Determine the [x, y] coordinate at the center of the cell enclosing the given text.  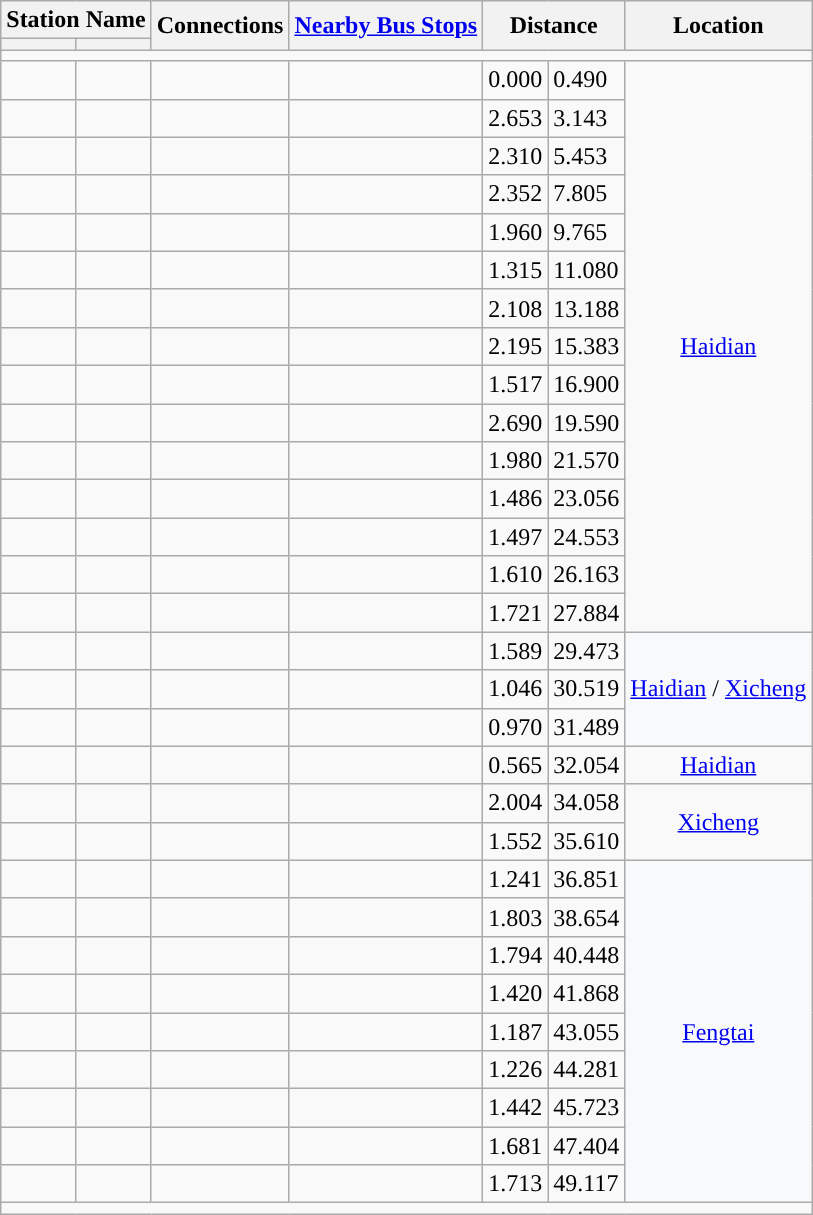
40.448 [586, 955]
2.195 [516, 346]
31.489 [586, 727]
Fengtai [718, 1032]
2.004 [516, 803]
Connections [220, 26]
1.420 [516, 993]
Station Name [76, 20]
2.690 [516, 423]
1.713 [516, 1184]
1.442 [516, 1108]
21.570 [586, 461]
26.163 [586, 575]
1.552 [516, 841]
43.055 [586, 1031]
1.980 [516, 461]
Location [718, 26]
0.000 [516, 80]
1.226 [516, 1070]
3.143 [586, 118]
1.486 [516, 499]
11.080 [586, 270]
9.765 [586, 232]
5.453 [586, 156]
2.352 [516, 194]
45.723 [586, 1108]
30.519 [586, 689]
1.721 [516, 613]
1.589 [516, 651]
2.108 [516, 308]
32.054 [586, 765]
1.046 [516, 689]
44.281 [586, 1070]
24.553 [586, 537]
1.681 [516, 1146]
0.490 [586, 80]
1.803 [516, 917]
1.794 [516, 955]
23.056 [586, 499]
1.960 [516, 232]
49.117 [586, 1184]
Xicheng [718, 822]
Haidian / Xicheng [718, 689]
1.315 [516, 270]
15.383 [586, 346]
2.310 [516, 156]
0.565 [516, 765]
2.653 [516, 118]
1.517 [516, 384]
38.654 [586, 917]
1.187 [516, 1031]
Nearby Bus Stops [386, 26]
1.241 [516, 879]
19.590 [586, 423]
16.900 [586, 384]
Distance [554, 26]
13.188 [586, 308]
36.851 [586, 879]
27.884 [586, 613]
47.404 [586, 1146]
1.610 [516, 575]
0.970 [516, 727]
29.473 [586, 651]
7.805 [586, 194]
41.868 [586, 993]
35.610 [586, 841]
1.497 [516, 537]
34.058 [586, 803]
